Return the (X, Y) coordinate for the center point of the cell that contains the specified text.  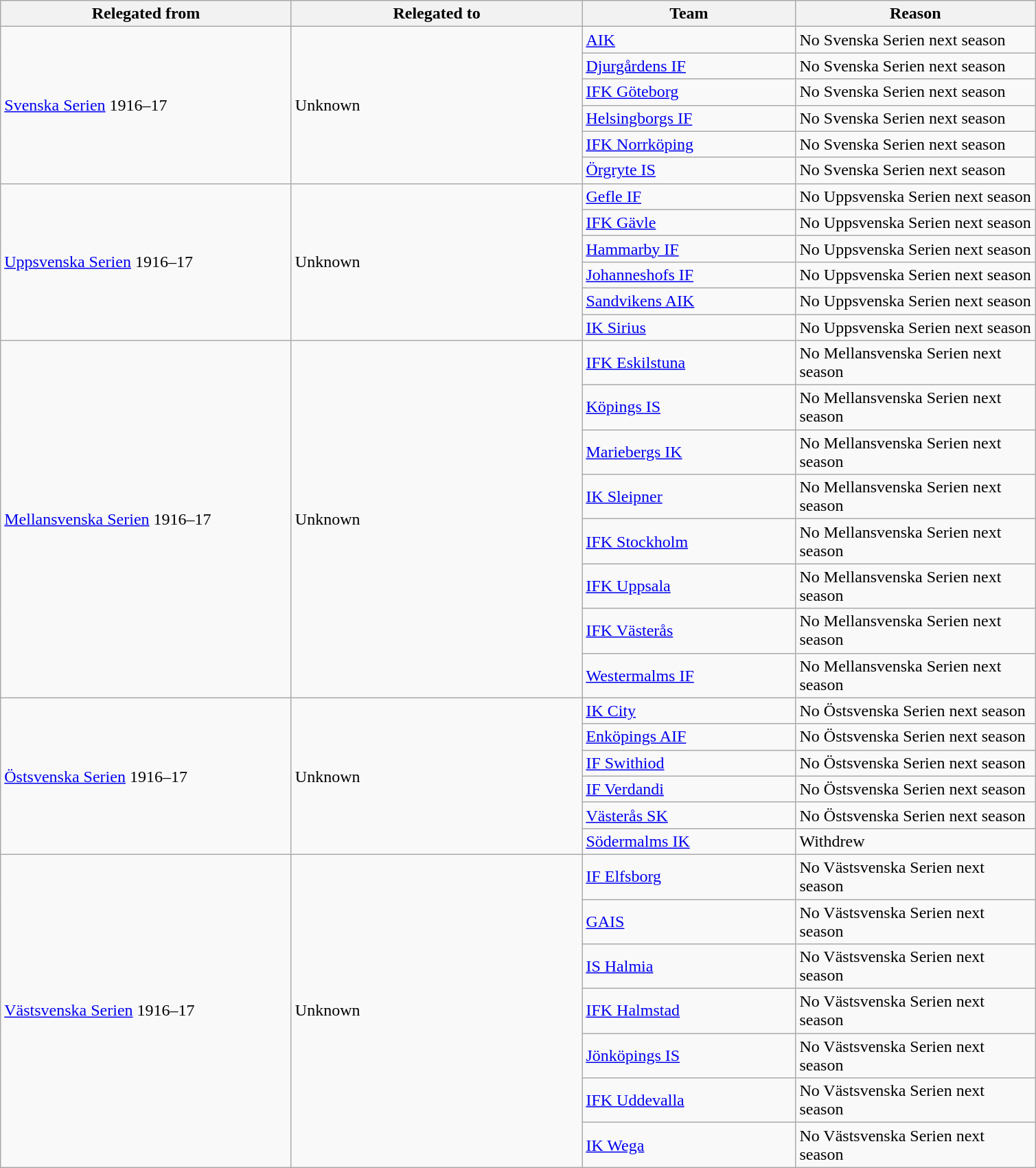
IS Halmia (689, 967)
Relegated to (437, 14)
Västerås SK (689, 815)
Helsingborgs IF (689, 118)
AIK (689, 40)
Team (689, 14)
IFK Gävle (689, 222)
Withdrew (916, 841)
Djurgårdens IF (689, 66)
Jönköpings IS (689, 1056)
IFK Norrköping (689, 144)
IK Sleipner (689, 497)
IFK Göteborg (689, 92)
Mellansvenska Serien 1916–17 (146, 519)
Johanneshofs IF (689, 275)
IFK Uddevalla (689, 1100)
IK Wega (689, 1145)
IFK Eskilstuna (689, 363)
Gefle IF (689, 196)
IK City (689, 711)
Hammarby IF (689, 249)
Enköpings AIF (689, 737)
IK Sirius (689, 328)
IF Swithiod (689, 763)
Köpings IS (689, 408)
IF Verdandi (689, 789)
Relegated from (146, 14)
Västsvenska Serien 1916–17 (146, 1011)
Mariebergs IK (689, 452)
Svenska Serien 1916–17 (146, 105)
IFK Västerås (689, 630)
IFK Halmstad (689, 1011)
Uppsvenska Serien 1916–17 (146, 262)
IFK Uppsala (689, 586)
IF Elfsborg (689, 876)
GAIS (689, 921)
Westermalms IF (689, 676)
Östsvenska Serien 1916–17 (146, 776)
IFK Stockholm (689, 541)
Södermalms IK (689, 841)
Sandvikens AIK (689, 301)
Örgryte IS (689, 170)
Reason (916, 14)
